Detect which cell encompasses the target text, then output its [X, Y] center coordinate. 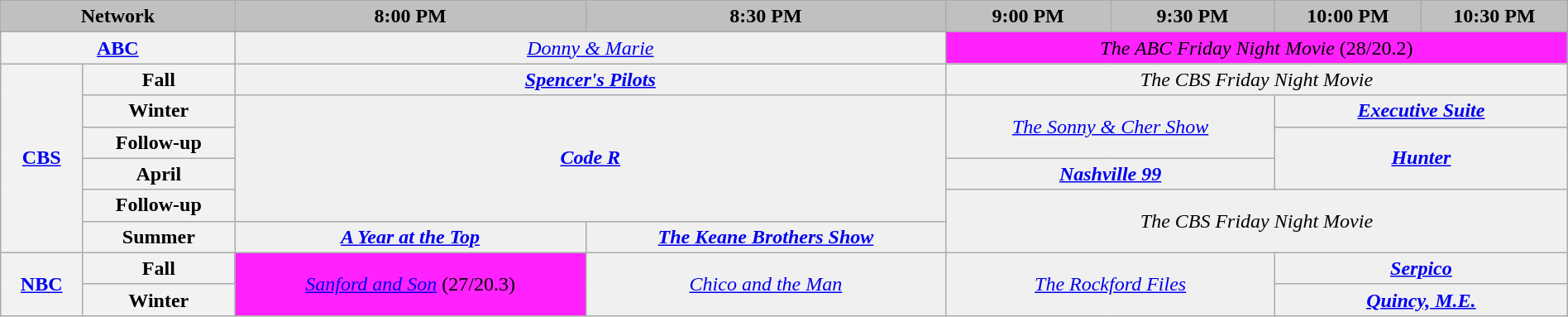
Spencer's Pilots [590, 79]
Hunter [1422, 158]
Donny & Marie [590, 48]
April [159, 174]
8:30 PM [766, 17]
Network [117, 17]
Summer [159, 237]
CBS [41, 158]
The Keane Brothers Show [766, 237]
Code R [590, 158]
8:00 PM [410, 17]
Serpico [1422, 268]
10:00 PM [1348, 17]
The Rockford Files [1111, 284]
Executive Suite [1422, 111]
9:30 PM [1193, 17]
Chico and the Man [766, 284]
ABC [117, 48]
Nashville 99 [1111, 174]
NBC [41, 284]
Sanford and Son (27/20.3) [410, 284]
9:00 PM [1029, 17]
The ABC Friday Night Movie (28/20.2) [1257, 48]
A Year at the Top [410, 237]
Quincy, M.E. [1422, 300]
10:30 PM [1494, 17]
The Sonny & Cher Show [1111, 127]
